From the cell containing the given text, extract its center point as [x, y] coordinate. 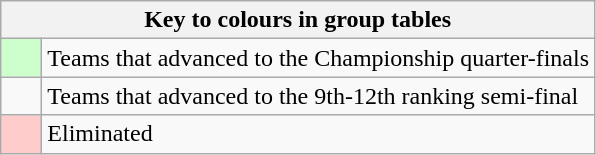
Eliminated [318, 134]
Teams that advanced to the Championship quarter-finals [318, 58]
Key to colours in group tables [298, 20]
Teams that advanced to the 9th-12th ranking semi-final [318, 96]
